Search for the cell housing the specified text and yield its (x, y) center coordinate. 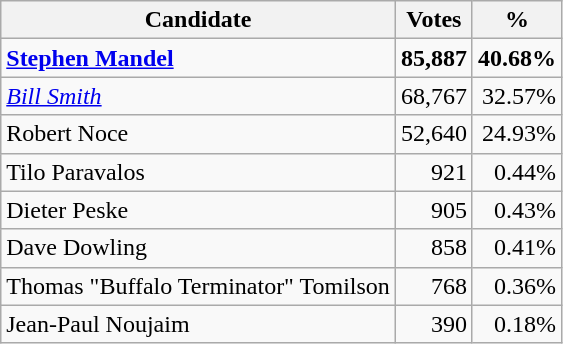
0.44% (516, 172)
Votes (434, 20)
% (516, 20)
Robert Noce (198, 134)
Bill Smith (198, 96)
0.43% (516, 210)
905 (434, 210)
Jean-Paul Noujaim (198, 324)
52,640 (434, 134)
Thomas "Buffalo Terminator" Tomilson (198, 286)
40.68% (516, 58)
Candidate (198, 20)
Dieter Peske (198, 210)
Tilo Paravalos (198, 172)
24.93% (516, 134)
921 (434, 172)
Stephen Mandel (198, 58)
Dave Dowling (198, 248)
858 (434, 248)
0.36% (516, 286)
32.57% (516, 96)
768 (434, 286)
68,767 (434, 96)
0.18% (516, 324)
85,887 (434, 58)
0.41% (516, 248)
390 (434, 324)
